For the text-containing cell, return its midpoint in [x, y] coordinate format. 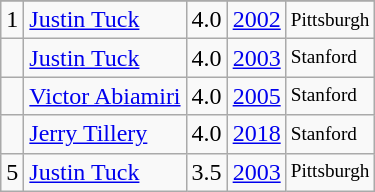
2002 [256, 20]
1 [12, 20]
2005 [256, 96]
Jerry Tillery [105, 134]
Victor Abiamiri [105, 96]
3.5 [206, 172]
5 [12, 172]
2018 [256, 134]
